Locate the cell with the specified text and output its (X, Y) center coordinate. 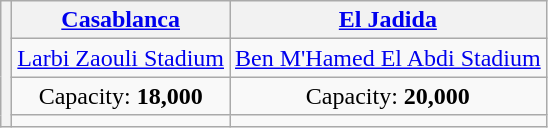
Casablanca (121, 20)
El Jadida (388, 20)
Capacity: 20,000 (388, 96)
Ben M'Hamed El Abdi Stadium (388, 58)
Larbi Zaouli Stadium (121, 58)
Capacity: 18,000 (121, 96)
